Determine the (X, Y) coordinate at the center of the cell enclosing the given text.  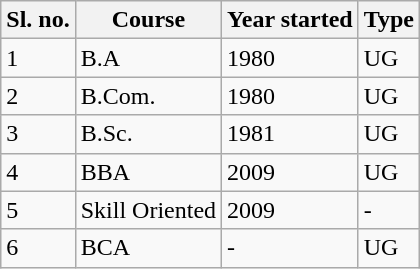
1 (38, 58)
B.A (148, 58)
Type (388, 20)
3 (38, 134)
4 (38, 172)
Skill Oriented (148, 210)
BBA (148, 172)
6 (38, 248)
B.Sc. (148, 134)
1981 (290, 134)
B.Com. (148, 96)
Year started (290, 20)
Course (148, 20)
Sl. no. (38, 20)
BCA (148, 248)
2 (38, 96)
5 (38, 210)
